Search for the cell housing the specified text and yield its [x, y] center coordinate. 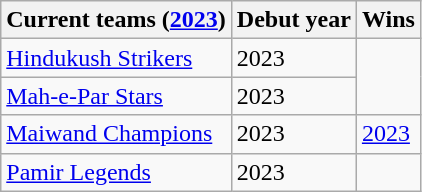
Wins [388, 20]
Pamir Legends [116, 172]
Mah-e-Par Stars [116, 96]
Debut year [294, 20]
Hindukush Strikers [116, 58]
Current teams (2023) [116, 20]
Maiwand Champions [116, 134]
